Determine the (x, y) coordinate at the center of the cell enclosing the given text.  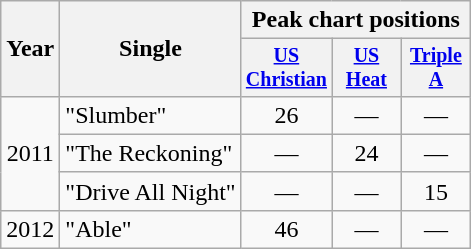
US Heat (366, 68)
US Christian (286, 68)
"Slumber" (150, 115)
"The Reckoning" (150, 153)
"Able" (150, 229)
2011 (30, 153)
Peak chart positions (356, 20)
"Drive All Night" (150, 191)
Year (30, 49)
15 (436, 191)
26 (286, 115)
46 (286, 229)
2012 (30, 229)
24 (366, 153)
Triple A (436, 68)
Single (150, 49)
